From the cell containing the given text, extract its center point as [X, Y] coordinate. 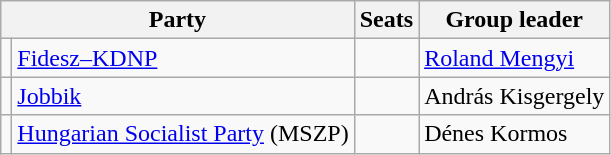
Dénes Kormos [514, 134]
Hungarian Socialist Party (MSZP) [183, 134]
Party [178, 20]
Roland Mengyi [514, 58]
András Kisgergely [514, 96]
Seats [386, 20]
Fidesz–KDNP [183, 58]
Jobbik [183, 96]
Group leader [514, 20]
